Capture the cell that displays the provided text and extract its (X, Y) central coordinate. 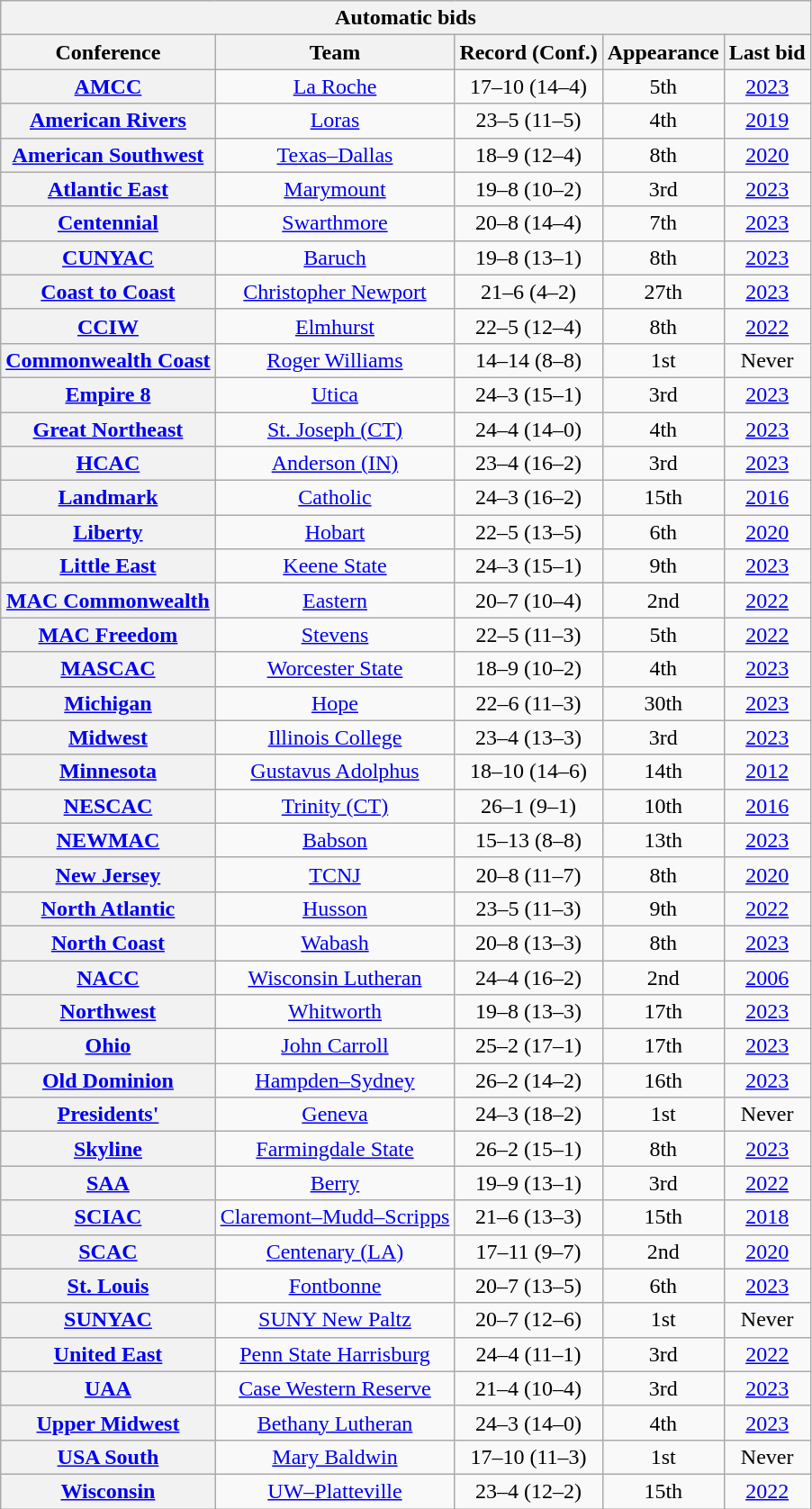
Fontbonne (335, 1286)
Atlantic East (108, 189)
Gustavus Adolphus (335, 772)
Upper Midwest (108, 1423)
Appearance (663, 52)
Elmhurst (335, 326)
NEWMAC (108, 840)
21–6 (4–2) (528, 292)
Michigan (108, 703)
Team (335, 52)
Commonwealth Coast (108, 360)
2018 (767, 1217)
23–5 (11–3) (528, 908)
Liberty (108, 532)
SUNY New Paltz (335, 1320)
St. Louis (108, 1286)
USA South (108, 1457)
Skyline (108, 1149)
SCAC (108, 1251)
17–11 (9–7) (528, 1251)
14–14 (8–8) (528, 360)
Hampden–Sydney (335, 1080)
AMCC (108, 86)
Northwest (108, 1012)
22–5 (11–3) (528, 635)
13th (663, 840)
Babson (335, 840)
7th (663, 223)
10th (663, 806)
NACC (108, 977)
Baruch (335, 258)
Keene State (335, 566)
Centenary (LA) (335, 1251)
Wisconsin (108, 1491)
Conference (108, 52)
24–3 (16–2) (528, 498)
20–8 (11–7) (528, 874)
North Coast (108, 943)
North Atlantic (108, 908)
TCNJ (335, 874)
Hobart (335, 532)
SAA (108, 1183)
Penn State Harrisburg (335, 1354)
21–6 (13–3) (528, 1217)
Eastern (335, 601)
SCIAC (108, 1217)
17–10 (11–3) (528, 1457)
American Rivers (108, 121)
Texas–Dallas (335, 155)
Record (Conf.) (528, 52)
Ohio (108, 1046)
20–8 (14–4) (528, 223)
Utica (335, 394)
Loras (335, 121)
Wisconsin Lutheran (335, 977)
23–4 (16–2) (528, 464)
19–9 (13–1) (528, 1183)
Berry (335, 1183)
24–4 (11–1) (528, 1354)
26–1 (9–1) (528, 806)
Hope (335, 703)
22–6 (11–3) (528, 703)
Great Northeast (108, 429)
CCIW (108, 326)
20–7 (12–6) (528, 1320)
22–5 (13–5) (528, 532)
15–13 (8–8) (528, 840)
CUNYAC (108, 258)
SUNYAC (108, 1320)
St. Joseph (CT) (335, 429)
22–5 (12–4) (528, 326)
24–4 (16–2) (528, 977)
20–8 (13–3) (528, 943)
Geneva (335, 1115)
Empire 8 (108, 394)
20–7 (13–5) (528, 1286)
Little East (108, 566)
UW–Platteville (335, 1491)
Marymount (335, 189)
24–3 (14–0) (528, 1423)
24–4 (14–0) (528, 429)
Minnesota (108, 772)
19–8 (10–2) (528, 189)
30th (663, 703)
18–9 (12–4) (528, 155)
Claremont–Mudd–Scripps (335, 1217)
John Carroll (335, 1046)
Husson (335, 908)
20–7 (10–4) (528, 601)
Landmark (108, 498)
Mary Baldwin (335, 1457)
MAC Freedom (108, 635)
MAC Commonwealth (108, 601)
Last bid (767, 52)
MASCAC (108, 669)
Farmingdale State (335, 1149)
Roger Williams (335, 360)
Presidents' (108, 1115)
Old Dominion (108, 1080)
14th (663, 772)
UAA (108, 1388)
24–3 (18–2) (528, 1115)
Case Western Reserve (335, 1388)
27th (663, 292)
American Southwest (108, 155)
2019 (767, 121)
23–4 (13–3) (528, 737)
Whitworth (335, 1012)
Illinois College (335, 737)
26–2 (14–2) (528, 1080)
23–5 (11–5) (528, 121)
Coast to Coast (108, 292)
Swarthmore (335, 223)
Wabash (335, 943)
Stevens (335, 635)
Catholic (335, 498)
21–4 (10–4) (528, 1388)
Christopher Newport (335, 292)
18–9 (10–2) (528, 669)
Worcester State (335, 669)
Bethany Lutheran (335, 1423)
19–8 (13–1) (528, 258)
Trinity (CT) (335, 806)
23–4 (12–2) (528, 1491)
Automatic bids (405, 18)
17–10 (14–4) (528, 86)
2006 (767, 977)
HCAC (108, 464)
18–10 (14–6) (528, 772)
La Roche (335, 86)
New Jersey (108, 874)
26–2 (15–1) (528, 1149)
25–2 (17–1) (528, 1046)
Centennial (108, 223)
2012 (767, 772)
16th (663, 1080)
NESCAC (108, 806)
United East (108, 1354)
Midwest (108, 737)
Anderson (IN) (335, 464)
19–8 (13–3) (528, 1012)
